Pinpoint the cell where the given text exists, returning its (X, Y) midpoint coordinate. 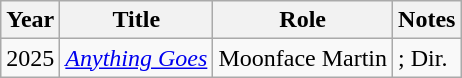
Role (303, 20)
Notes (427, 20)
Anything Goes (136, 58)
2025 (30, 58)
Moonface Martin (303, 58)
; Dir. (427, 58)
Title (136, 20)
Year (30, 20)
